Search for the cell housing the specified text and yield its [x, y] center coordinate. 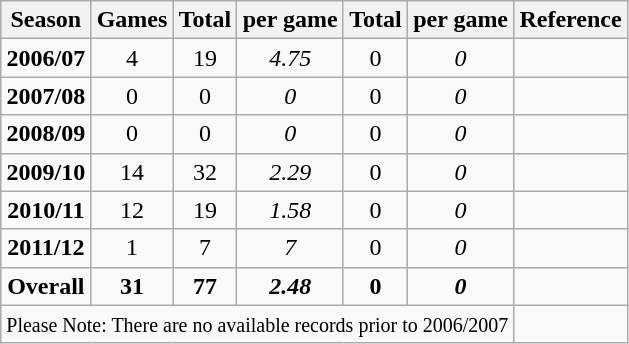
Please Note: There are no available records prior to 2006/2007 [258, 324]
2006/07 [46, 58]
1.58 [290, 210]
Games [132, 20]
2.48 [290, 286]
Overall [46, 286]
Reference [570, 20]
4 [132, 58]
2.29 [290, 172]
Season [46, 20]
31 [132, 286]
32 [205, 172]
14 [132, 172]
2009/10 [46, 172]
12 [132, 210]
2007/08 [46, 96]
2008/09 [46, 134]
1 [132, 248]
2011/12 [46, 248]
77 [205, 286]
4.75 [290, 58]
2010/11 [46, 210]
